Return (x, y) of the center of cell containing provided text 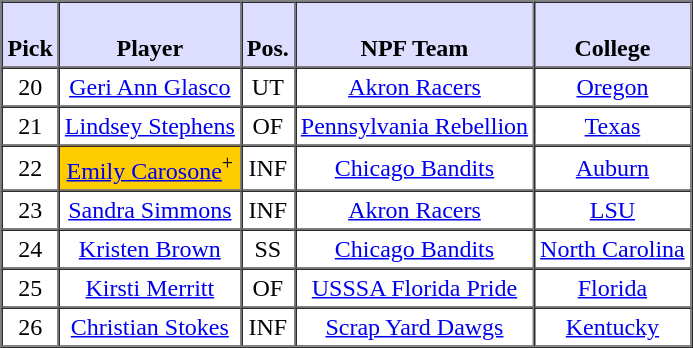
Lindsey Stephens (150, 126)
Florida (612, 288)
Geri Ann Glasco (150, 88)
College (612, 35)
21 (30, 126)
Scrap Yard Dawgs (414, 328)
UT (268, 88)
Pick (30, 35)
Kentucky (612, 328)
SS (268, 250)
Kristen Brown (150, 250)
NPF Team (414, 35)
24 (30, 250)
25 (30, 288)
Texas (612, 126)
North Carolina (612, 250)
USSSA Florida Pride (414, 288)
Sandra Simmons (150, 210)
Auburn (612, 168)
Kirsti Merritt (150, 288)
Pos. (268, 35)
Oregon (612, 88)
23 (30, 210)
Emily Carosone+ (150, 168)
LSU (612, 210)
Pennsylvania Rebellion (414, 126)
Player (150, 35)
26 (30, 328)
20 (30, 88)
22 (30, 168)
Christian Stokes (150, 328)
